From the cell containing the given text, extract its center point as (X, Y) coordinate. 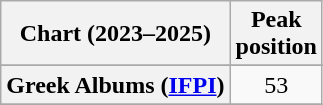
Greek Albums (IFPI) (116, 85)
Chart (2023–2025) (116, 34)
53 (276, 85)
Peakposition (276, 34)
